Return [X, Y] of the center of cell containing provided text 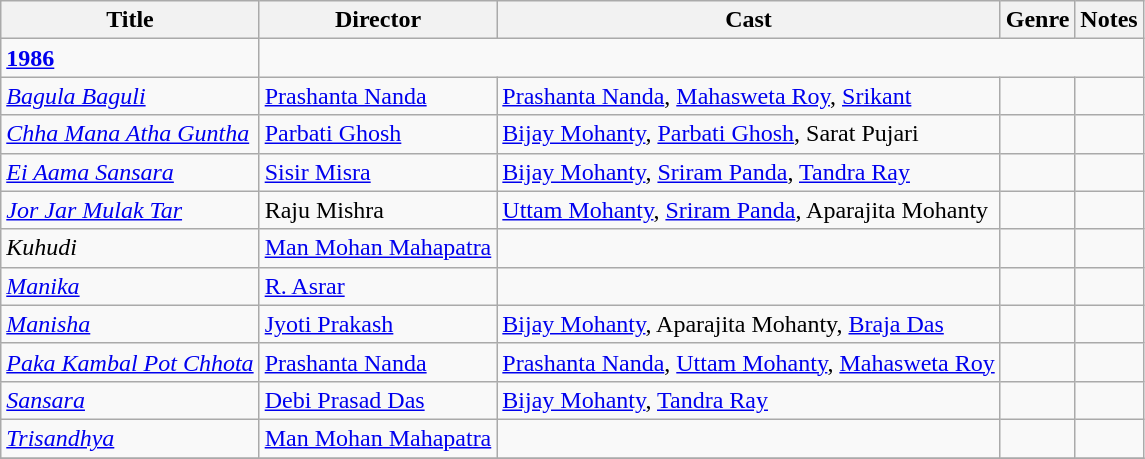
Jor Jar Mulak Tar [130, 210]
Ei Aama Sansara [130, 172]
Sansara [130, 400]
Bijay Mohanty, Tandra Ray [748, 400]
Bijay Mohanty, Parbati Ghosh, Sarat Pujari [748, 134]
Notes [1109, 20]
1986 [130, 58]
Manika [130, 286]
Chha Mana Atha Guntha [130, 134]
R. Asrar [378, 286]
Raju Mishra [378, 210]
Trisandhya [130, 438]
Bagula Baguli [130, 96]
Jyoti Prakash [378, 324]
Genre [1038, 20]
Debi Prasad Das [378, 400]
Kuhudi [130, 248]
Director [378, 20]
Prashanta Nanda, Mahasweta Roy, Srikant [748, 96]
Prashanta Nanda, Uttam Mohanty, Mahasweta Roy [748, 362]
Title [130, 20]
Paka Kambal Pot Chhota [130, 362]
Uttam Mohanty, Sriram Panda, Aparajita Mohanty [748, 210]
Sisir Misra [378, 172]
Bijay Mohanty, Aparajita Mohanty, Braja Das [748, 324]
Parbati Ghosh [378, 134]
Manisha [130, 324]
Cast [748, 20]
Bijay Mohanty, Sriram Panda, Tandra Ray [748, 172]
